Identify which cell holds the provided text, then report its [x, y] central coordinate. 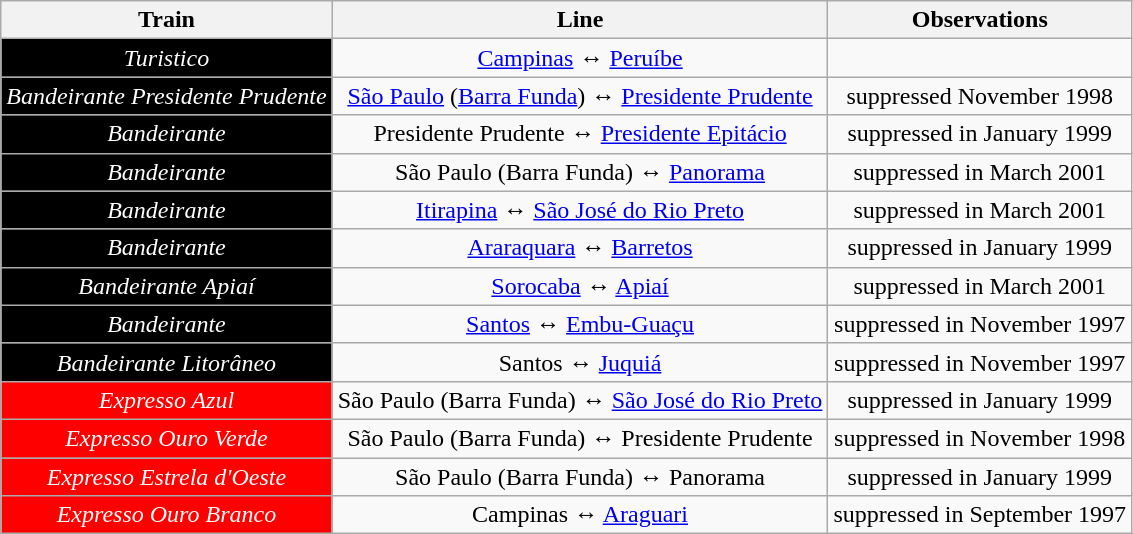
Bandeirante Presidente Prudente [166, 96]
Campinas ↔ Araguari [580, 515]
Expresso Estrela d'Oeste [166, 477]
Observations [980, 20]
Line [580, 20]
Santos ↔ Embu-Guaçu [580, 324]
Campinas ↔ Peruíbe [580, 58]
Expresso Ouro Branco [166, 515]
Expresso Azul [166, 400]
Itirapina ↔ São José do Rio Preto [580, 210]
suppressed in September 1997 [980, 515]
Sorocaba ↔ Apiaí [580, 286]
Presidente Prudente ↔ Presidente Epitácio [580, 134]
Bandeirante Litorâneo [166, 362]
Santos ↔ Juquiá [580, 362]
Araraquara ↔ Barretos [580, 248]
suppressed November 1998 [980, 96]
São Paulo (Barra Funda) ↔ São José do Rio Preto [580, 400]
Bandeirante Apiaí [166, 286]
suppressed in November 1998 [980, 438]
Turistico [166, 58]
Expresso Ouro Verde [166, 438]
Train [166, 20]
